Return the [x, y] coordinate for the center point of the cell that contains the specified text.  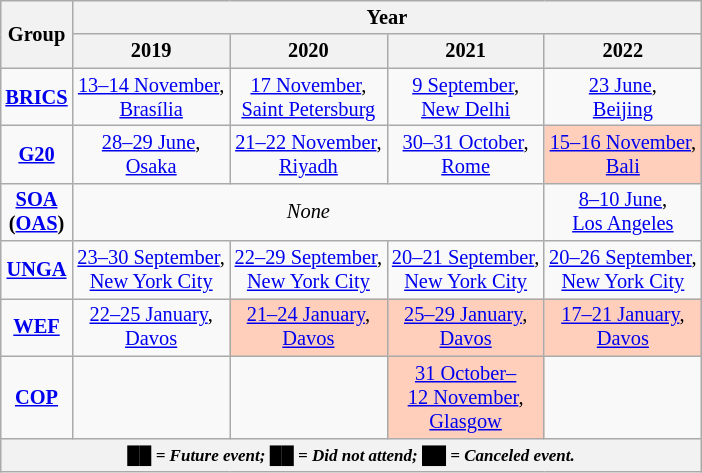
21–22 November, Riyadh [308, 154]
23–30 September, New York City [152, 270]
Group [37, 34]
20–21 September, New York City [466, 270]
None [309, 212]
8–10 June, Los Angeles [622, 212]
Year [388, 17]
UNGA [37, 270]
28–29 June, Osaka [152, 154]
9 September, New Delhi [466, 97]
22–25 January, Davos [152, 327]
BRICS [37, 97]
20–26 September, New York City [622, 270]
2019 [152, 51]
22–29 September, New York City [308, 270]
17–21 January, Davos [622, 327]
31 October–12 November, Glasgow [466, 397]
15–16 November, Bali [622, 154]
2020 [308, 51]
13–14 November, Brasília [152, 97]
G20 [37, 154]
WEF [37, 327]
2022 [622, 51]
COP [37, 397]
30–31 October, Rome [466, 154]
21–24 January, Davos [308, 327]
25–29 January, Davos [466, 327]
2021 [466, 51]
██ = Future event; ██ = Did not attend; ██ = Canceled event. [352, 455]
SOA(OAS) [37, 212]
17 November, Saint Petersburg [308, 97]
23 June, Beijing [622, 97]
